Pinpoint the cell where the given text exists, returning its (X, Y) midpoint coordinate. 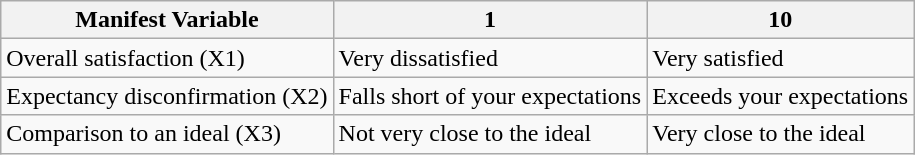
Comparison to an ideal (X3) (167, 134)
1 (490, 20)
Very dissatisfied (490, 58)
Exceeds your expectations (780, 96)
Overall satisfaction (X1) (167, 58)
Falls short of your expectations (490, 96)
Very close to the ideal (780, 134)
Expectancy disconfirmation (X2) (167, 96)
10 (780, 20)
Very satisfied (780, 58)
Not very close to the ideal (490, 134)
Manifest Variable (167, 20)
